Locate the cell with the specified text and output its [x, y] center coordinate. 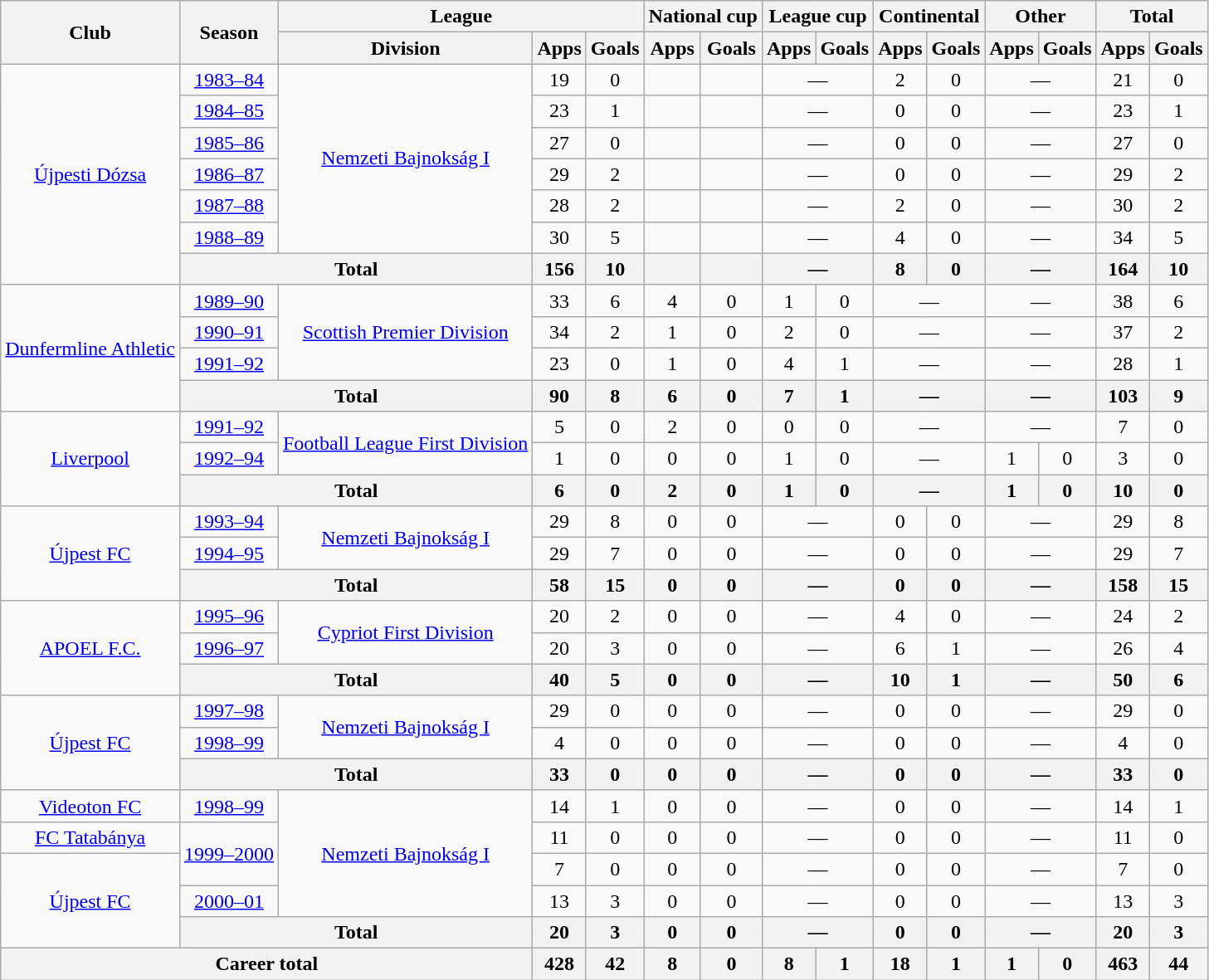
463 [1123, 964]
Scottish Premier Division [405, 332]
40 [559, 680]
38 [1123, 300]
Újpesti Dózsa [90, 174]
1994–95 [229, 553]
FC Tatabánya [90, 837]
1986–87 [229, 174]
APOEL F.C. [90, 648]
42 [615, 964]
1984–85 [229, 111]
1999–2000 [229, 853]
1983–84 [229, 80]
Liverpool [90, 459]
1989–90 [229, 300]
1987–88 [229, 206]
Football League First Division [405, 443]
National cup [703, 17]
1995–96 [229, 617]
Division [405, 48]
Videoton FC [90, 806]
Dunfermline Athletic [90, 348]
1997–98 [229, 711]
164 [1123, 269]
50 [1123, 680]
1992–94 [229, 459]
44 [1178, 964]
Career total [267, 964]
League cup [817, 17]
90 [559, 396]
9 [1178, 396]
156 [559, 269]
1990–91 [229, 332]
Season [229, 32]
Cypriot First Division [405, 632]
58 [559, 585]
24 [1123, 617]
37 [1123, 332]
Other [1041, 17]
19 [559, 80]
18 [900, 964]
1996–97 [229, 648]
1985–86 [229, 143]
158 [1123, 585]
Continental [929, 17]
Club [90, 32]
103 [1123, 396]
428 [559, 964]
21 [1123, 80]
2000–01 [229, 900]
1993–94 [229, 522]
League [461, 17]
1988–89 [229, 237]
26 [1123, 648]
